Locate the cell with the specified text and output its [x, y] center coordinate. 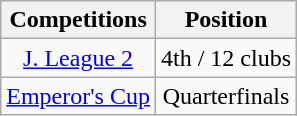
J. League 2 [78, 58]
4th / 12 clubs [226, 58]
Competitions [78, 20]
Quarterfinals [226, 96]
Emperor's Cup [78, 96]
Position [226, 20]
